Scan for the cell matching the given text and deliver its (x, y) coordinate at center. 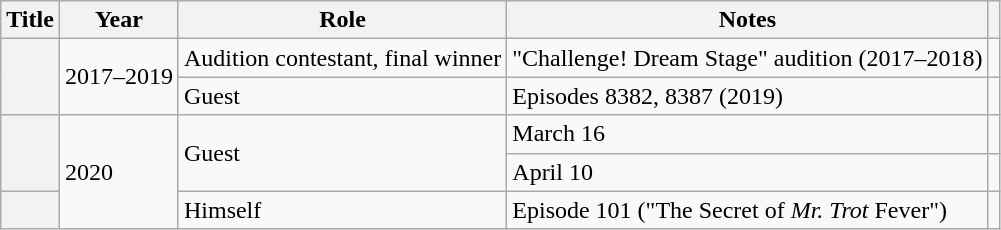
Role (342, 20)
Notes (748, 20)
Episode 101 ("The Secret of Mr. Trot Fever") (748, 210)
Audition contestant, final winner (342, 58)
"Challenge! Dream Stage" audition (2017–2018) (748, 58)
March 16 (748, 134)
2020 (118, 172)
2017–2019 (118, 77)
Episodes 8382, 8387 (2019) (748, 96)
Himself (342, 210)
Year (118, 20)
April 10 (748, 172)
Title (30, 20)
